Output the [x, y] coordinate of the center of the cell containing the given text.  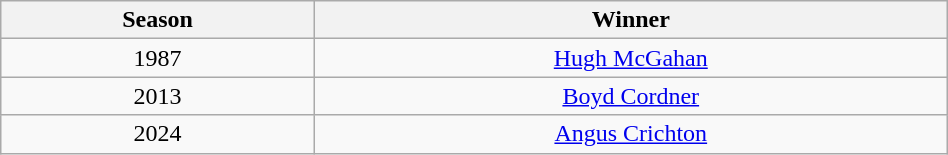
Winner [630, 20]
Hugh McGahan [630, 58]
1987 [158, 58]
Season [158, 20]
2024 [158, 134]
2013 [158, 96]
Angus Crichton [630, 134]
Boyd Cordner [630, 96]
